Return [X, Y] of the center of cell containing provided text 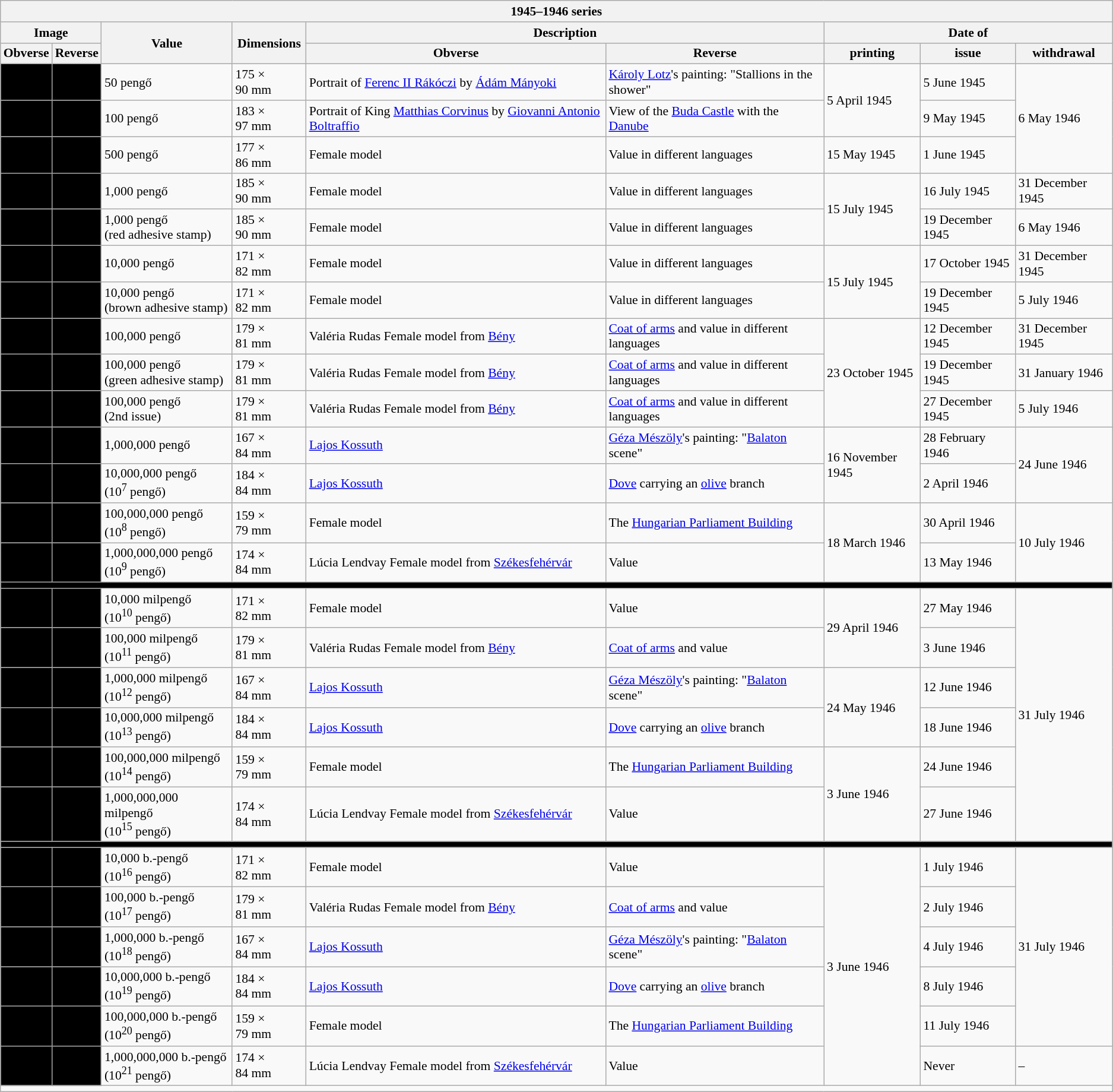
View of the Buda Castle with the Danube [715, 119]
1,000 pengő [167, 191]
10,000,000 milpengő(1013 pengő) [167, 727]
177 × 86 mm [269, 154]
Image [51, 33]
30 April 1946 [968, 523]
18 June 1946 [968, 727]
17 October 1945 [968, 264]
Description [565, 33]
18 March 1946 [872, 543]
100 pengő [167, 119]
100,000 pengő(green adhesive stamp) [167, 373]
27 December 1945 [968, 409]
27 May 1946 [968, 608]
1945–1946 series [557, 11]
100,000,000 pengő(108 pengő) [167, 523]
1 June 1945 [968, 154]
13 May 1946 [968, 563]
15 May 1945 [872, 154]
1 July 1946 [968, 868]
16 July 1945 [968, 191]
1,000 pengő(red adhesive stamp) [167, 228]
100,000 pengő [167, 336]
10,000 pengő(brown adhesive stamp) [167, 300]
175 × 90 mm [269, 82]
24 May 1946 [872, 708]
23 October 1945 [872, 373]
Károly Lotz's painting: "Stallions in the shower" [715, 82]
Never [968, 1066]
12 December 1945 [968, 336]
100,000,000 b.‑pengő(1020 pengő) [167, 1026]
8 July 1946 [968, 987]
1,000,000 pengő [167, 445]
Portrait of King Matthias Corvinus by Giovanni Antonio Boltraffio [456, 119]
Portrait of Ferenc II Rákóczi by Ádám Mányoki [456, 82]
1,000,000 b.‑pengő(1018 pengő) [167, 947]
10,000,000 b.‑pengő(1019 pengő) [167, 987]
10,000 b.‑pengő(1016 pengő) [167, 868]
16 November 1945 [872, 465]
1,000,000,000 b.‑pengő(1021 pengő) [167, 1066]
Date of [968, 33]
4 July 1946 [968, 947]
1,000,000,000 pengő(109 pengő) [167, 563]
10 July 1946 [1064, 543]
10,000 milpengő(1010 pengő) [167, 608]
100,000,000 milpengő(1014 pengő) [167, 767]
183 × 97 mm [269, 119]
500 pengő [167, 154]
11 July 1946 [968, 1026]
27 June 1946 [968, 814]
– [1064, 1066]
50 pengő [167, 82]
9 May 1945 [968, 119]
2 July 1946 [968, 907]
10,000 pengő [167, 264]
10,000,000 pengő(107 pengő) [167, 483]
Dimensions [269, 43]
31 January 1946 [1064, 373]
5 June 1945 [968, 82]
100,000 b.‑pengő(1017 pengő) [167, 907]
withdrawal [1064, 53]
100,000 milpengő(1011 pengő) [167, 648]
12 June 1946 [968, 688]
1,000,000,000 milpengő(1015 pengő) [167, 814]
29 April 1946 [872, 628]
1,000,000 milpengő(1012 pengő) [167, 688]
2 April 1946 [968, 483]
printing [872, 53]
issue [968, 53]
100,000 pengő(2nd issue) [167, 409]
5 April 1945 [872, 100]
28 February 1946 [968, 445]
